Identify which cell holds the provided text, then report its (x, y) central coordinate. 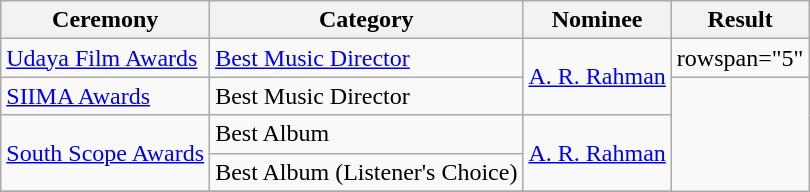
SIIMA Awards (106, 96)
Nominee (597, 20)
Best Album (Listener's Choice) (366, 172)
rowspan="5" (740, 58)
Result (740, 20)
Category (366, 20)
South Scope Awards (106, 153)
Ceremony (106, 20)
Best Album (366, 134)
Udaya Film Awards (106, 58)
